Provide the [x, y] coordinate of the cell's center where the given text is located.  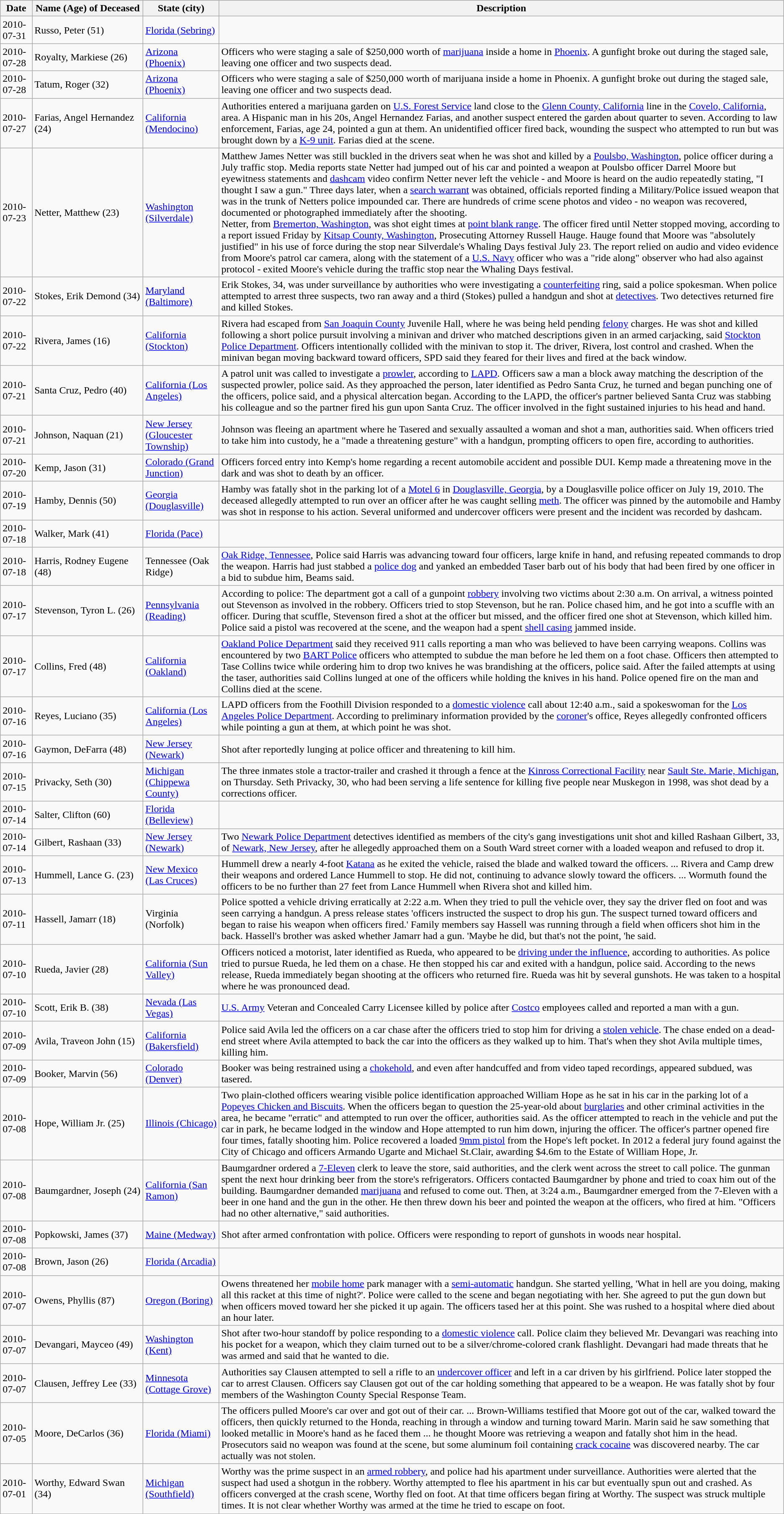
Booker, Marvin (56) [88, 1074]
Washington (Silverdale) [181, 212]
Georgia (Douglasville) [181, 500]
Baumgardner, Joseph (24) [88, 1190]
Gaymon, DeFarra (48) [88, 749]
Santa Cruz, Pedro (40) [88, 391]
Gilbert, Rashaan (33) [88, 842]
Florida (Pace) [181, 533]
California (Bakersfield) [181, 1040]
Name (Age) of Deceased [88, 8]
Michigan (Chippewa County) [181, 782]
Netter, Matthew (23) [88, 212]
Oregon (Boring) [181, 1301]
Shot after reportedly lunging at police officer and threatening to kill him. [501, 749]
Maryland (Baltimore) [181, 296]
Tennessee (Oak Ridge) [181, 567]
2010-07-27 [16, 123]
California (Oakland) [181, 666]
Hamby, Dennis (50) [88, 500]
2010-07-01 [16, 1488]
Hassell, Jamarr (18) [88, 919]
Clausen, Jeffrey Lee (33) [88, 1383]
Colorado (Grand Junction) [181, 468]
Michigan (Southfield) [181, 1488]
Rivera, James (16) [88, 340]
Devangari, Mayceo (49) [88, 1345]
Colorado (Denver) [181, 1074]
New Mexico (Las Cruces) [181, 875]
California (Stockton) [181, 340]
2010-07-23 [16, 212]
2010-07-11 [16, 919]
Collins, Fred (48) [88, 666]
Nevada (Las Vegas) [181, 1007]
Illinois (Chicago) [181, 1123]
Moore, DeCarlos (36) [88, 1433]
Rueda, Javier (28) [88, 969]
Worthy, Edward Swan (34) [88, 1488]
Virginia (Norfolk) [181, 919]
Kemp, Jason (31) [88, 468]
State (city) [181, 8]
2010-07-31 [16, 30]
Florida (Sebring) [181, 30]
Owens, Phyllis (87) [88, 1301]
Harris, Rodney Eugene (48) [88, 567]
Stokes, Erik Demond (34) [88, 296]
Brown, Jason (26) [88, 1262]
Russo, Peter (51) [88, 30]
Minnesota (Cottage Grove) [181, 1383]
Florida (Miami) [181, 1433]
Florida (Arcadia) [181, 1262]
Hummell, Lance G. (23) [88, 875]
Farias, Angel Hernandez (24) [88, 123]
Pennsylvania (Reading) [181, 611]
Salter, Clifton (60) [88, 815]
Royalty, Markiese (26) [88, 57]
2010-07-13 [16, 875]
2010-07-15 [16, 782]
Scott, Erik B. (38) [88, 1007]
California (Mendocino) [181, 123]
Shot after armed confrontation with police. Officers were responding to report of gunshots in woods near hospital. [501, 1234]
Maine (Medway) [181, 1234]
California (Sun Valley) [181, 969]
Popkowski, James (37) [88, 1234]
U.S. Army Veteran and Concealed Carry Licensee killed by police after Costco employees called and reported a man with a gun. [501, 1007]
Privacky, Seth (30) [88, 782]
Florida (Belleview) [181, 815]
2010-07-20 [16, 468]
Avila, Traveon John (15) [88, 1040]
Date [16, 8]
Walker, Mark (41) [88, 533]
Tatum, Roger (32) [88, 85]
California (San Ramon) [181, 1190]
Washington (Kent) [181, 1345]
Hope, William Jr. (25) [88, 1123]
New Jersey (Gloucester Township) [181, 435]
2010-07-19 [16, 500]
Stevenson, Tyron L. (26) [88, 611]
Reyes, Luciano (35) [88, 716]
2010-07-05 [16, 1433]
Booker was being restrained using a chokehold, and even after handcuffed and from video taped recordings, appeared subdued, was tasered. [501, 1074]
Description [501, 8]
Johnson, Naquan (21) [88, 435]
